From the cell containing the given text, extract its center point as [X, Y] coordinate. 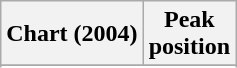
Peakposition [189, 34]
Chart (2004) [72, 34]
